Capture the cell that displays the provided text and extract its (X, Y) central coordinate. 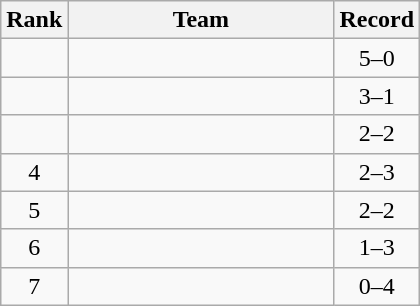
5–0 (377, 58)
0–4 (377, 286)
5 (34, 210)
Team (201, 20)
7 (34, 286)
Record (377, 20)
Rank (34, 20)
1–3 (377, 248)
4 (34, 172)
3–1 (377, 96)
2–3 (377, 172)
6 (34, 248)
